Capture the cell that displays the provided text and extract its (X, Y) central coordinate. 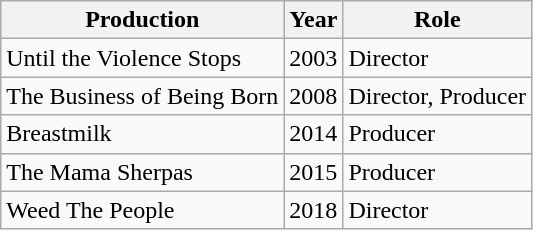
Until the Violence Stops (142, 58)
2018 (314, 210)
Year (314, 20)
2008 (314, 96)
Role (438, 20)
Breastmilk (142, 134)
Director, Producer (438, 96)
Weed The People (142, 210)
2015 (314, 172)
2003 (314, 58)
2014 (314, 134)
Production (142, 20)
The Business of Being Born (142, 96)
The Mama Sherpas (142, 172)
